Capture the cell that displays the provided text and extract its [x, y] central coordinate. 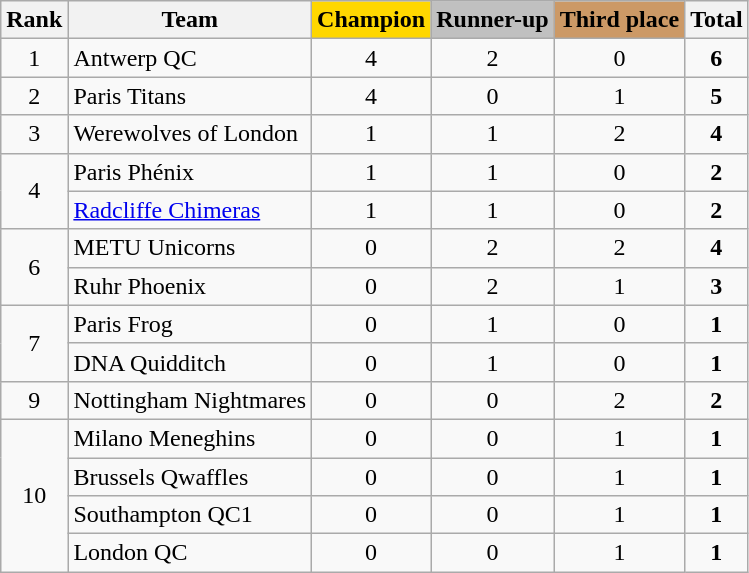
Paris Titans [190, 96]
Ruhr Phoenix [190, 286]
Werewolves of London [190, 134]
Paris Phénix [190, 172]
9 [34, 400]
Third place [619, 20]
Runner-up [493, 20]
Antwerp QC [190, 58]
Champion [372, 20]
Southampton QC1 [190, 515]
Paris Frog [190, 324]
London QC [190, 553]
Total [717, 20]
Brussels Qwaffles [190, 477]
Radcliffe Chimeras [190, 210]
DNA Quidditch [190, 362]
7 [34, 343]
10 [34, 495]
METU Unicorns [190, 248]
Rank [34, 20]
Milano Meneghins [190, 438]
Nottingham Nightmares [190, 400]
Team [190, 20]
5 [717, 96]
